Determine the [x, y] coordinate at the center of the cell enclosing the given text.  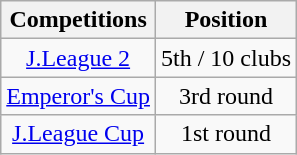
1st round [226, 134]
Position [226, 20]
5th / 10 clubs [226, 58]
J.League Cup [78, 134]
Competitions [78, 20]
3rd round [226, 96]
J.League 2 [78, 58]
Emperor's Cup [78, 96]
